Provide the (x, y) coordinate of the cell's center where the given text is located.  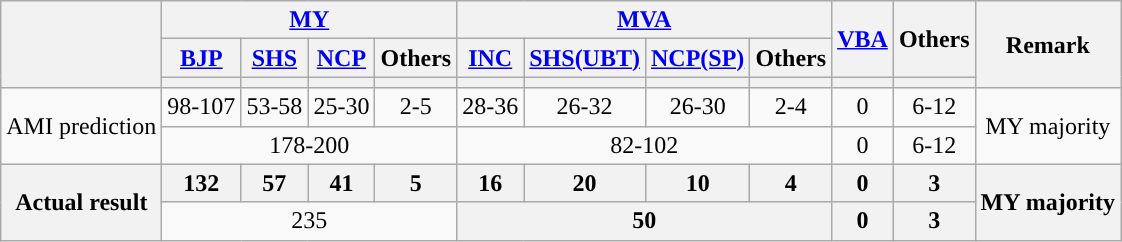
235 (310, 221)
4 (791, 183)
Actual result (82, 202)
41 (342, 183)
BJP (202, 58)
AMI prediction (82, 126)
SHS (274, 58)
82-102 (644, 145)
132 (202, 183)
2-5 (416, 107)
26-32 (585, 107)
25-30 (342, 107)
20 (585, 183)
5 (416, 183)
178-200 (310, 145)
INC (490, 58)
16 (490, 183)
53-58 (274, 107)
MY (310, 20)
Remark (1048, 44)
26-30 (697, 107)
MVA (644, 20)
98-107 (202, 107)
NCP(SP) (697, 58)
SHS(UBT) (585, 58)
50 (644, 221)
2-4 (791, 107)
28-36 (490, 107)
VBA (863, 39)
10 (697, 183)
57 (274, 183)
NCP (342, 58)
